From the cell containing the given text, extract its center point as [x, y] coordinate. 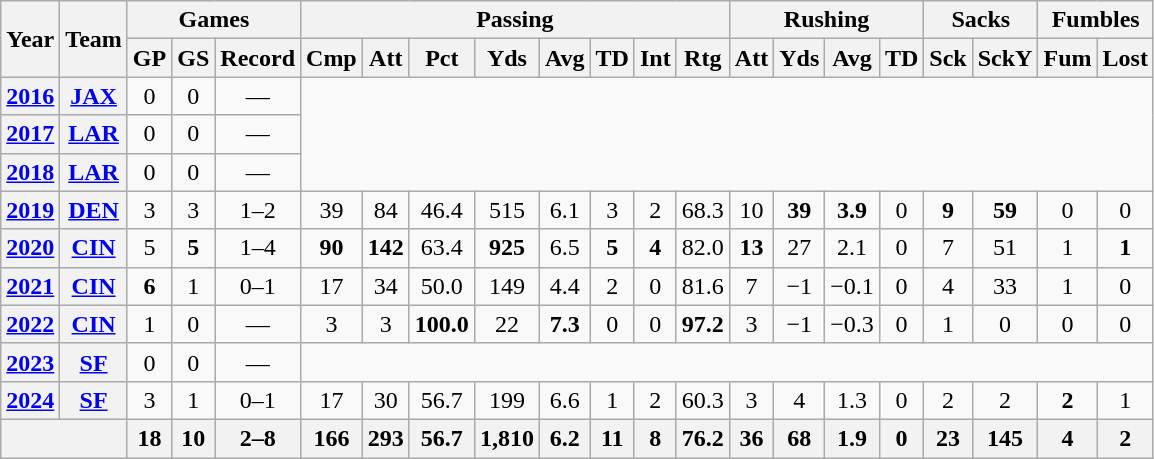
925 [506, 248]
50.0 [442, 286]
2017 [30, 134]
2–8 [258, 438]
166 [332, 438]
59 [1005, 210]
2016 [30, 96]
3.9 [852, 210]
6.1 [564, 210]
6.5 [564, 248]
Games [214, 20]
22 [506, 324]
Record [258, 58]
Fum [1068, 58]
68 [800, 438]
Lost [1125, 58]
8 [655, 438]
Team [94, 39]
Sacks [981, 20]
11 [612, 438]
6.2 [564, 438]
27 [800, 248]
6 [149, 286]
−0.1 [852, 286]
36 [751, 438]
142 [386, 248]
9 [948, 210]
JAX [94, 96]
30 [386, 400]
2020 [30, 248]
2021 [30, 286]
1.3 [852, 400]
−0.3 [852, 324]
46.4 [442, 210]
68.3 [702, 210]
293 [386, 438]
23 [948, 438]
Cmp [332, 58]
1–4 [258, 248]
199 [506, 400]
2024 [30, 400]
84 [386, 210]
DEN [94, 210]
GP [149, 58]
6.6 [564, 400]
82.0 [702, 248]
Rtg [702, 58]
2018 [30, 172]
2023 [30, 362]
18 [149, 438]
13 [751, 248]
34 [386, 286]
81.6 [702, 286]
2022 [30, 324]
7.3 [564, 324]
2019 [30, 210]
4.4 [564, 286]
90 [332, 248]
51 [1005, 248]
63.4 [442, 248]
Passing [516, 20]
97.2 [702, 324]
33 [1005, 286]
Sck [948, 58]
76.2 [702, 438]
1,810 [506, 438]
100.0 [442, 324]
1–2 [258, 210]
SckY [1005, 58]
60.3 [702, 400]
2.1 [852, 248]
149 [506, 286]
Pct [442, 58]
Int [655, 58]
145 [1005, 438]
Year [30, 39]
1.9 [852, 438]
Rushing [826, 20]
GS [194, 58]
Fumbles [1096, 20]
515 [506, 210]
